Return [x, y] of the center of cell containing provided text 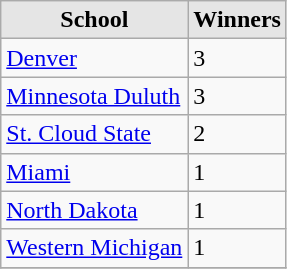
Winners [238, 20]
Miami [94, 172]
Western Michigan [94, 248]
School [94, 20]
Minnesota Duluth [94, 96]
2 [238, 134]
North Dakota [94, 210]
St. Cloud State [94, 134]
Denver [94, 58]
